Extract the [X, Y] coordinate from the center of the cell holding the provided text.  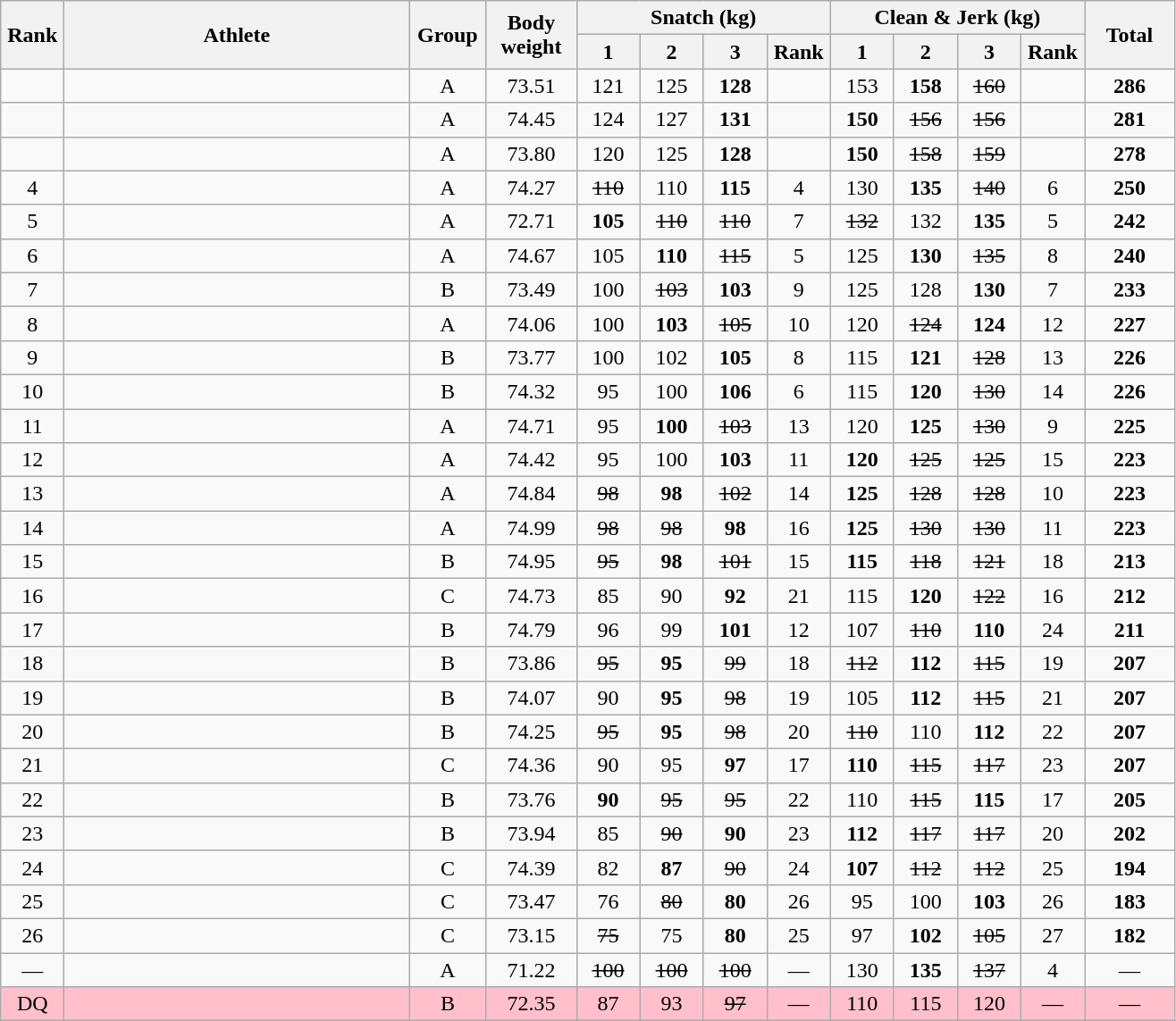
122 [988, 596]
74.73 [531, 596]
118 [926, 562]
74.39 [531, 867]
74.84 [531, 494]
137 [988, 969]
153 [861, 86]
205 [1130, 799]
74.36 [531, 766]
73.49 [531, 289]
73.80 [531, 154]
72.71 [531, 222]
74.27 [531, 188]
DQ [32, 1004]
Total [1130, 35]
212 [1130, 596]
106 [735, 391]
194 [1130, 867]
227 [1130, 323]
93 [672, 1004]
74.95 [531, 562]
74.06 [531, 323]
233 [1130, 289]
286 [1130, 86]
74.99 [531, 528]
72.35 [531, 1004]
92 [735, 596]
242 [1130, 222]
182 [1130, 935]
73.77 [531, 357]
73.51 [531, 86]
74.79 [531, 630]
183 [1130, 901]
73.15 [531, 935]
Group [448, 35]
Clean & Jerk (kg) [957, 18]
250 [1130, 188]
74.71 [531, 426]
74.67 [531, 255]
73.76 [531, 799]
96 [608, 630]
140 [988, 188]
27 [1053, 935]
Body weight [531, 35]
160 [988, 86]
131 [735, 120]
71.22 [531, 969]
202 [1130, 833]
225 [1130, 426]
74.32 [531, 391]
76 [608, 901]
281 [1130, 120]
Snatch (kg) [703, 18]
213 [1130, 562]
82 [608, 867]
74.45 [531, 120]
211 [1130, 630]
73.47 [531, 901]
73.94 [531, 833]
159 [988, 154]
Athlete [237, 35]
73.86 [531, 664]
240 [1130, 255]
74.25 [531, 732]
74.42 [531, 460]
127 [672, 120]
278 [1130, 154]
74.07 [531, 698]
